Detect which cell encompasses the target text, then output its (x, y) center coordinate. 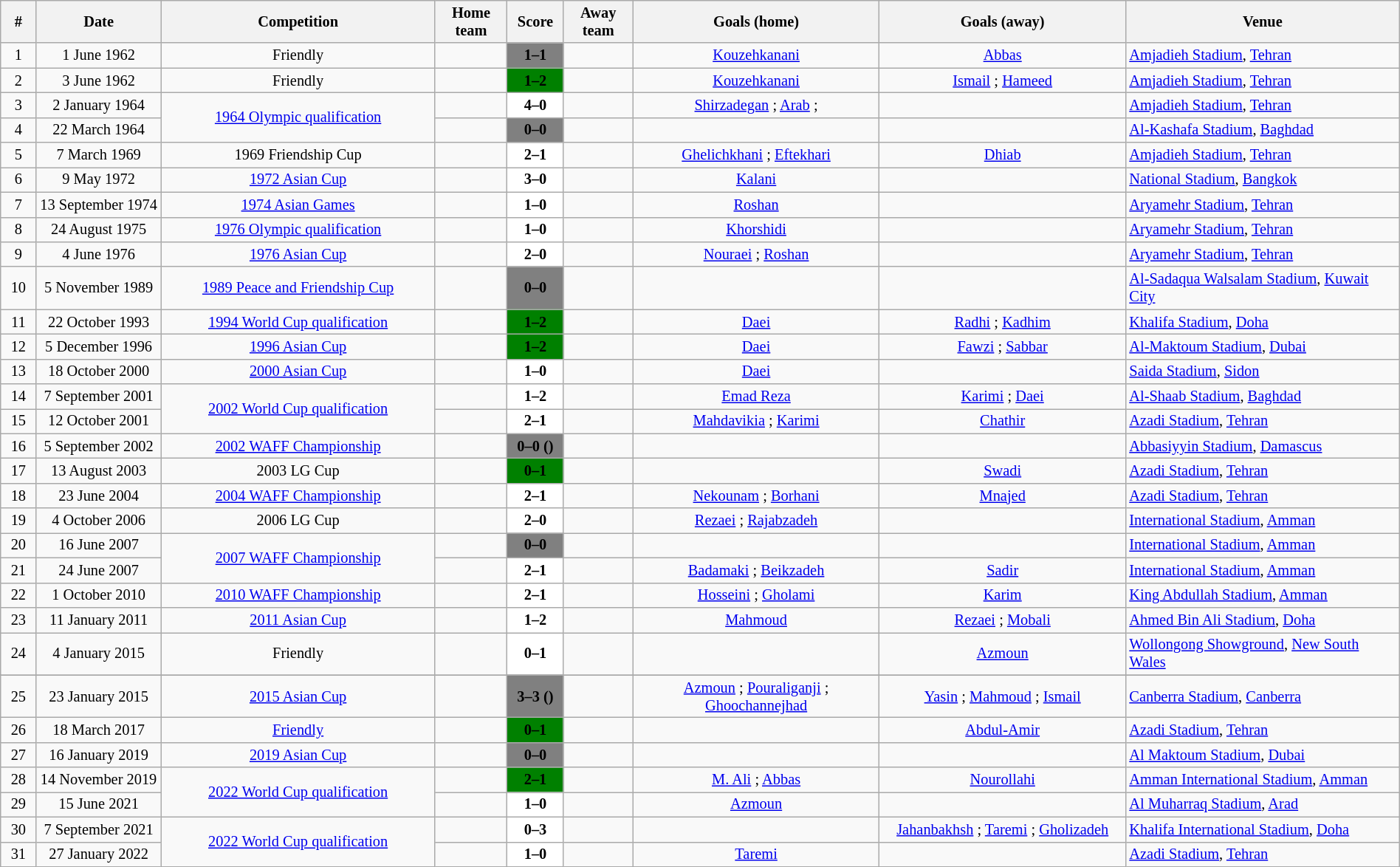
Home team (471, 21)
Al-Sadaqua Walsalam Stadium, Kuwait City (1263, 288)
1–1 (535, 55)
Fawzi ; Sabbar (1003, 346)
1976 Asian Cup (298, 254)
0–3 (535, 829)
3–3 () (535, 696)
11 (18, 322)
13 August 2003 (99, 470)
Azmoun ; Pouraliganji ; Ghoochannejhad (756, 696)
4 (18, 130)
1976 Olympic qualification (298, 230)
Ghelichkhani ; Eftekhari (756, 155)
19 (18, 521)
12 October 2001 (99, 421)
24 August 1975 (99, 230)
22 (18, 595)
29 (18, 804)
7 March 1969 (99, 155)
Taremi (756, 854)
Nekounam ; Borhani (756, 496)
Khorshidi (756, 230)
Competition (298, 21)
2015 Asian Cup (298, 696)
Jahanbakhsh ; Taremi ; Gholizadeh (1003, 829)
4 June 1976 (99, 254)
4 January 2015 (99, 654)
2 January 1964 (99, 105)
9 May 1972 (99, 179)
23 January 2015 (99, 696)
16 (18, 446)
8 (18, 230)
20 (18, 545)
Khalifa International Stadium, Doha (1263, 829)
2003 LG Cup (298, 470)
5 December 1996 (99, 346)
Mnajed (1003, 496)
13 September 1974 (99, 205)
Ismail ; Hameed (1003, 80)
Mahdavikia ; Karimi (756, 421)
24 June 2007 (99, 570)
18 (18, 496)
10 (18, 288)
Karim (1003, 595)
National Stadium, Bangkok (1263, 179)
Badamaki ; Beikzadeh (756, 570)
1974 Asian Games (298, 205)
5 (18, 155)
2004 WAFF Championship (298, 496)
Score (535, 21)
23 (18, 620)
Al Muharraq Stadium, Arad (1263, 804)
3–0 (535, 179)
Al-Shaab Stadium, Baghdad (1263, 397)
Karimi ; Daei (1003, 397)
2006 LG Cup (298, 521)
Kalani (756, 179)
11 January 2011 (99, 620)
Sadir (1003, 570)
Date (99, 21)
Rezaei ; Mobali (1003, 620)
1964 Olympic qualification (298, 117)
2010 WAFF Championship (298, 595)
# (18, 21)
Al Maktoum Stadium, Dubai (1263, 755)
Yasin ; Mahmoud ; Ismail (1003, 696)
3 (18, 105)
4–0 (535, 105)
1994 World Cup qualification (298, 322)
18 October 2000 (99, 371)
1996 Asian Cup (298, 346)
Shirzadegan ; Arab ; (756, 105)
Rezaei ; Rajabzadeh (756, 521)
Abbasiyyin Stadium, Damascus (1263, 446)
Away team (598, 21)
2000 Asian Cup (298, 371)
Hosseini ; Gholami (756, 595)
Amman International Stadium, Amman (1263, 780)
1 June 1962 (99, 55)
Abbas (1003, 55)
13 (18, 371)
King Abdullah Stadium, Amman (1263, 595)
Emad Reza (756, 397)
24 (18, 654)
Abdul-Amir (1003, 730)
Al-Kashafa Stadium, Baghdad (1263, 130)
2011 Asian Cup (298, 620)
18 March 2017 (99, 730)
Goals (away) (1003, 21)
7 (18, 205)
31 (18, 854)
16 June 2007 (99, 545)
16 January 2019 (99, 755)
Goals (home) (756, 21)
25 (18, 696)
7 September 2021 (99, 829)
Al-Maktoum Stadium, Dubai (1263, 346)
Khalifa Stadium, Doha (1263, 322)
2 (18, 80)
27 (18, 755)
Wollongong Showground, New South Wales (1263, 654)
22 October 1993 (99, 322)
15 June 2021 (99, 804)
Canberra Stadium, Canberra (1263, 696)
26 (18, 730)
Saida Stadium, Sidon (1263, 371)
Nourollahi (1003, 780)
1989 Peace and Friendship Cup (298, 288)
Ahmed Bin Ali Stadium, Doha (1263, 620)
6 (18, 179)
0–0 () (535, 446)
Mahmoud (756, 620)
Chathir (1003, 421)
30 (18, 829)
4 October 2006 (99, 521)
Swadi (1003, 470)
7 September 2001 (99, 397)
1969 Friendship Cup (298, 155)
3 June 1962 (99, 80)
27 January 2022 (99, 854)
14 November 2019 (99, 780)
28 (18, 780)
22 March 1964 (99, 130)
Radhi ; Kadhim (1003, 322)
Roshan (756, 205)
M. Ali ; Abbas (756, 780)
5 September 2002 (99, 446)
2019 Asian Cup (298, 755)
12 (18, 346)
2002 WAFF Championship (298, 446)
15 (18, 421)
17 (18, 470)
1 October 2010 (99, 595)
9 (18, 254)
21 (18, 570)
Venue (1263, 21)
1 (18, 55)
Nouraei ; Roshan (756, 254)
2002 World Cup qualification (298, 409)
14 (18, 397)
1972 Asian Cup (298, 179)
Dhiab (1003, 155)
23 June 2004 (99, 496)
2007 WAFF Championship (298, 557)
5 November 1989 (99, 288)
